Provide the [x, y] coordinate of the cell's center where the given text is located.  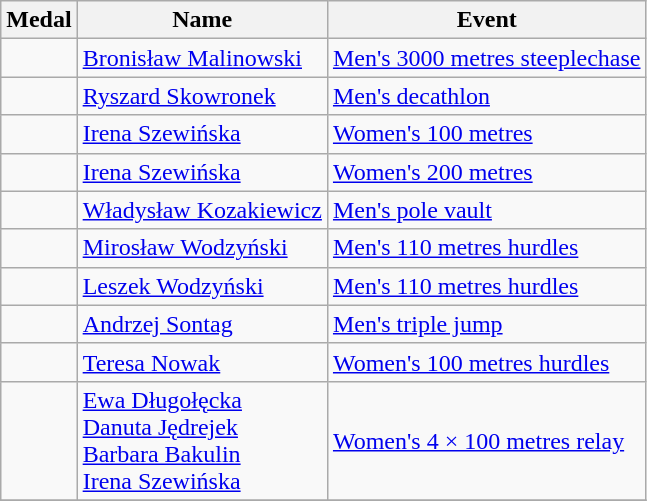
Women's 100 metres hurdles [486, 362]
Women's 200 metres [486, 172]
Event [486, 20]
Name [202, 20]
Men's 3000 metres steeplechase [486, 58]
Men's pole vault [486, 210]
Ewa DługołęckaDanuta JędrejekBarbara BakulinIrena Szewińska [202, 440]
Men's triple jump [486, 324]
Women's 100 metres [486, 134]
Władysław Kozakiewicz [202, 210]
Women's 4 × 100 metres relay [486, 440]
Leszek Wodzyński [202, 286]
Men's decathlon [486, 96]
Ryszard Skowronek [202, 96]
Bronisław Malinowski [202, 58]
Medal [39, 20]
Mirosław Wodzyński [202, 248]
Andrzej Sontag [202, 324]
Teresa Nowak [202, 362]
